For the text-containing cell, return its midpoint in [X, Y] coordinate format. 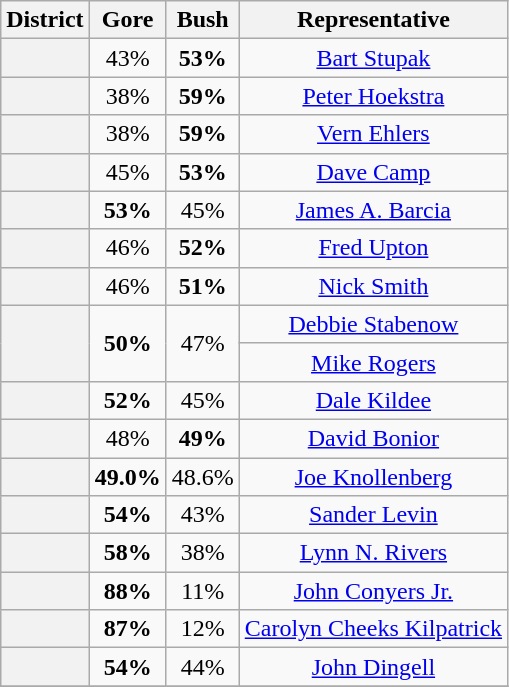
Mike Rogers [373, 362]
58% [128, 553]
47% [202, 343]
49% [202, 438]
District [45, 20]
Representative [373, 20]
11% [202, 591]
Carolyn Cheeks Kilpatrick [373, 629]
Peter Hoekstra [373, 96]
12% [202, 629]
Bart Stupak [373, 58]
Debbie Stabenow [373, 324]
48% [128, 438]
David Bonior [373, 438]
Fred Upton [373, 248]
Bush [202, 20]
Dale Kildee [373, 400]
50% [128, 343]
Lynn N. Rivers [373, 553]
Nick Smith [373, 286]
44% [202, 667]
48.6% [202, 477]
John Dingell [373, 667]
John Conyers Jr. [373, 591]
88% [128, 591]
Joe Knollenberg [373, 477]
87% [128, 629]
Dave Camp [373, 172]
51% [202, 286]
49.0% [128, 477]
Gore [128, 20]
James A. Barcia [373, 210]
Vern Ehlers [373, 134]
Sander Levin [373, 515]
